Output the [X, Y] coordinate of the center of the cell containing the given text.  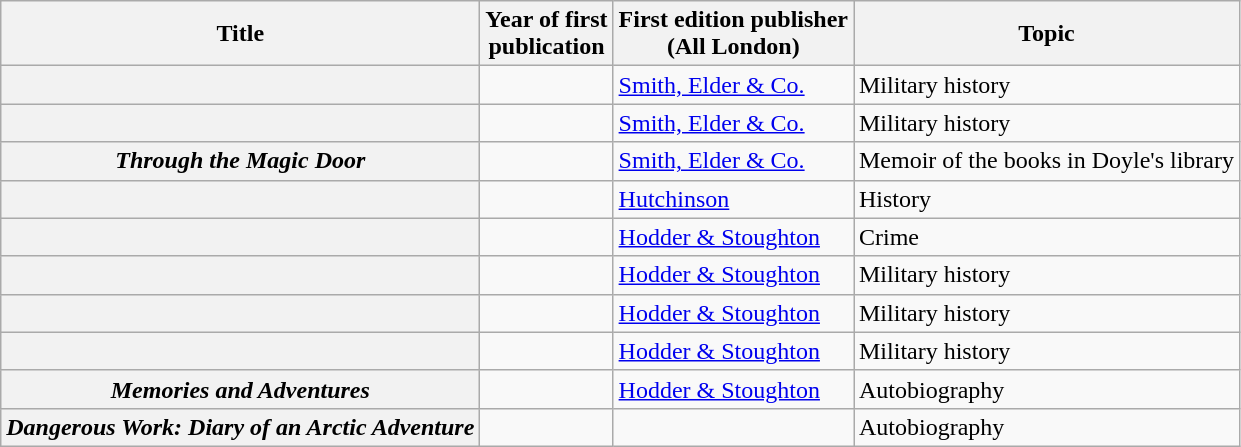
Title [240, 34]
Through the Magic Door [240, 161]
Memoir of the books in Doyle's library [1047, 161]
Topic [1047, 34]
History [1047, 199]
Crime [1047, 237]
Memories and Adventures [240, 389]
Hutchinson [733, 199]
First edition publisher(All London) [733, 34]
Dangerous Work: Diary of an Arctic Adventure [240, 427]
Year of firstpublication [546, 34]
